Search for the cell housing the specified text and yield its (X, Y) center coordinate. 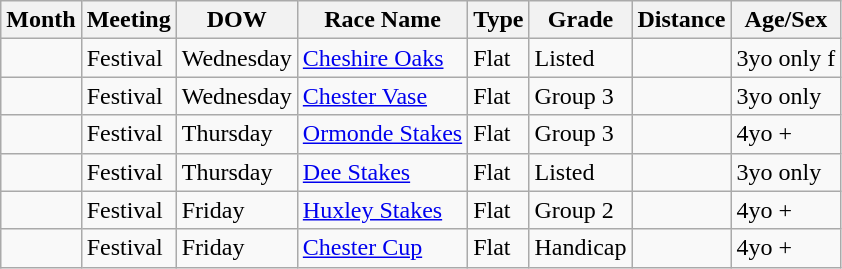
Huxley Stakes (382, 210)
DOW (236, 20)
Month (41, 20)
Dee Stakes (382, 172)
Age/Sex (786, 20)
Meeting (128, 20)
Ormonde Stakes (382, 134)
Type (498, 20)
Handicap (580, 248)
3yo only f (786, 58)
Grade (580, 20)
Cheshire Oaks (382, 58)
Distance (682, 20)
Race Name (382, 20)
Chester Vase (382, 96)
Group 2 (580, 210)
Chester Cup (382, 248)
